Capture the cell that displays the provided text and extract its [x, y] central coordinate. 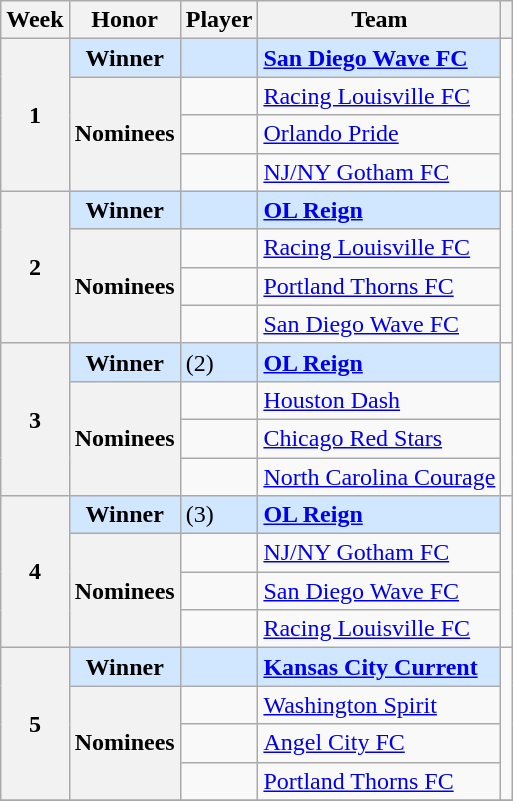
(2) [219, 362]
(3) [219, 515]
4 [35, 572]
Angel City FC [380, 743]
Houston Dash [380, 400]
3 [35, 419]
Kansas City Current [380, 667]
Player [219, 20]
Chicago Red Stars [380, 438]
1 [35, 115]
Orlando Pride [380, 134]
Week [35, 20]
5 [35, 724]
Honor [124, 20]
Team [380, 20]
2 [35, 267]
Washington Spirit [380, 705]
North Carolina Courage [380, 477]
